Pinpoint the cell where the given text exists, returning its [x, y] midpoint coordinate. 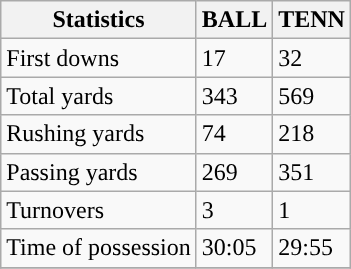
30:05 [234, 248]
1 [312, 210]
343 [234, 96]
3 [234, 210]
74 [234, 134]
BALL [234, 20]
Statistics [99, 20]
269 [234, 172]
Rushing yards [99, 134]
17 [234, 58]
Passing yards [99, 172]
TENN [312, 20]
Time of possession [99, 248]
32 [312, 58]
351 [312, 172]
569 [312, 96]
Turnovers [99, 210]
29:55 [312, 248]
First downs [99, 58]
218 [312, 134]
Total yards [99, 96]
